Capture the cell that displays the provided text and extract its [X, Y] central coordinate. 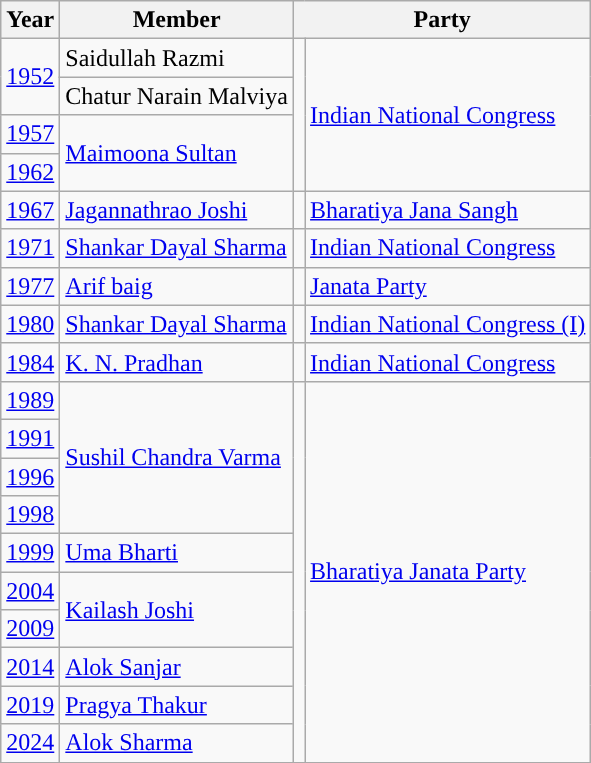
1998 [30, 515]
2019 [30, 705]
Jagannathrao Joshi [177, 210]
K. N. Pradhan [177, 362]
1967 [30, 210]
Indian National Congress (I) [448, 324]
1952 [30, 77]
1991 [30, 438]
1984 [30, 362]
Arif baig [177, 286]
1996 [30, 477]
1957 [30, 134]
Uma Bharti [177, 553]
1980 [30, 324]
2004 [30, 591]
Saidullah Razmi [177, 58]
2009 [30, 629]
1999 [30, 553]
Kailash Joshi [177, 610]
Pragya Thakur [177, 705]
Maimoona Sultan [177, 153]
Party [442, 20]
Year [30, 20]
1962 [30, 172]
Bharatiya Janata Party [448, 572]
1989 [30, 400]
2014 [30, 667]
2024 [30, 743]
Chatur Narain Malviya [177, 96]
Alok Sharma [177, 743]
1977 [30, 286]
Bharatiya Jana Sangh [448, 210]
Alok Sanjar [177, 667]
Sushil Chandra Varma [177, 457]
Member [177, 20]
1971 [30, 248]
Janata Party [448, 286]
